Capture the cell that displays the provided text and extract its [X, Y] central coordinate. 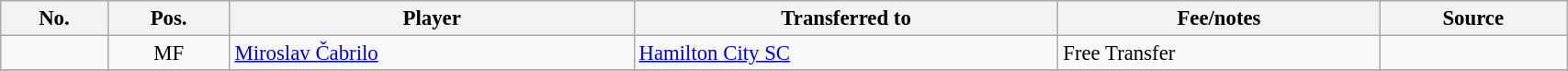
Fee/notes [1219, 18]
MF [169, 53]
Hamilton City SC [846, 53]
Player [432, 18]
Miroslav Čabrilo [432, 53]
Source [1473, 18]
Free Transfer [1219, 53]
Transferred to [846, 18]
No. [54, 18]
Pos. [169, 18]
